Search for the cell housing the specified text and yield its (x, y) center coordinate. 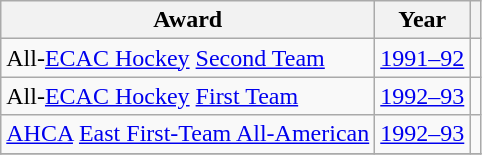
All-ECAC Hockey Second Team (188, 58)
1991–92 (422, 58)
AHCA East First-Team All-American (188, 134)
All-ECAC Hockey First Team (188, 96)
Award (188, 20)
Year (422, 20)
